Return (x, y) of the center of cell containing provided text 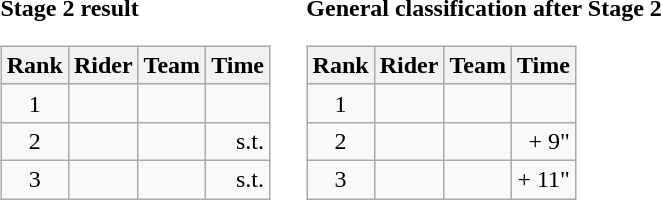
+ 9" (543, 141)
+ 11" (543, 179)
